Return [X, Y] of the center of cell containing provided text 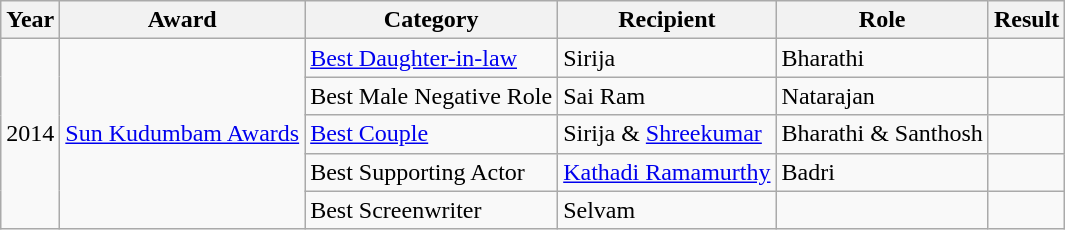
Sirija [667, 58]
Best Screenwriter [432, 210]
Result [1026, 20]
Best Male Negative Role [432, 96]
Category [432, 20]
Kathadi Ramamurthy [667, 172]
Year [30, 20]
Best Supporting Actor [432, 172]
Bharathi [882, 58]
Recipient [667, 20]
Best Daughter-in-law [432, 58]
Sun Kudumbam Awards [182, 134]
Selvam [667, 210]
Natarajan [882, 96]
Sai Ram [667, 96]
Sirija & Shreekumar [667, 134]
Award [182, 20]
2014 [30, 134]
Role [882, 20]
Best Couple [432, 134]
Badri [882, 172]
Bharathi & Santhosh [882, 134]
